Search for the cell housing the specified text and yield its (x, y) center coordinate. 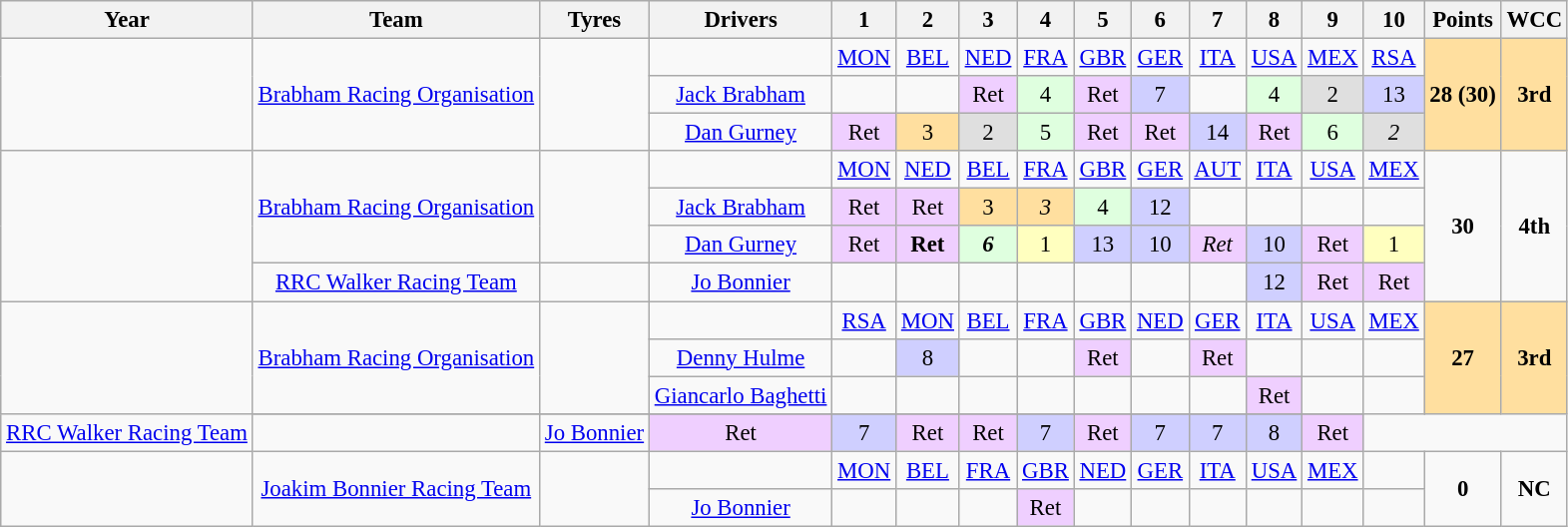
NC (1534, 489)
9 (1333, 20)
Denny Hulme (741, 357)
4th (1534, 226)
Points (1463, 20)
Team (395, 20)
WCC (1534, 20)
0 (1463, 489)
Year (127, 20)
Tyres (594, 20)
Joakim Bonnier Racing Team (395, 489)
Drivers (741, 20)
AUT (1218, 170)
14 (1218, 133)
27 (1463, 357)
Giancarlo Baghetti (741, 395)
28 (30) (1463, 96)
30 (1463, 226)
